From the cell containing the given text, extract its center point as [X, Y] coordinate. 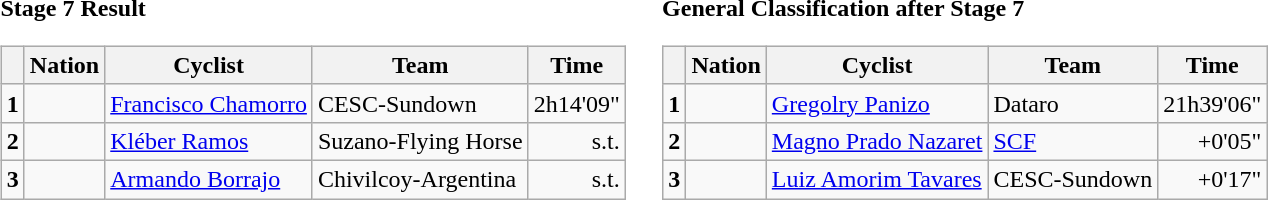
Magno Prado Nazaret [877, 141]
Kléber Ramos [209, 141]
+0'05" [1212, 141]
Luiz Amorim Tavares [877, 179]
Gregolry Panizo [877, 103]
Francisco Chamorro [209, 103]
SCF [1073, 141]
Dataro [1073, 103]
Chivilcoy-Argentina [420, 179]
Suzano-Flying Horse [420, 141]
Armando Borrajo [209, 179]
21h39'06" [1212, 103]
+0'17" [1212, 179]
2h14'09" [576, 103]
